Extract the (x, y) coordinate from the center of the cell holding the provided text.  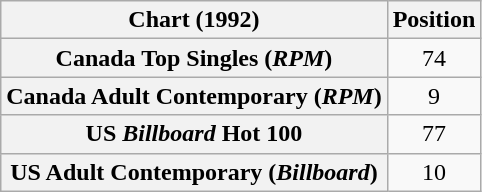
Position (434, 20)
9 (434, 96)
77 (434, 134)
US Adult Contemporary (Billboard) (194, 172)
Chart (1992) (194, 20)
Canada Top Singles (RPM) (194, 58)
10 (434, 172)
Canada Adult Contemporary (RPM) (194, 96)
US Billboard Hot 100 (194, 134)
74 (434, 58)
